For the text-containing cell, return its midpoint in [X, Y] coordinate format. 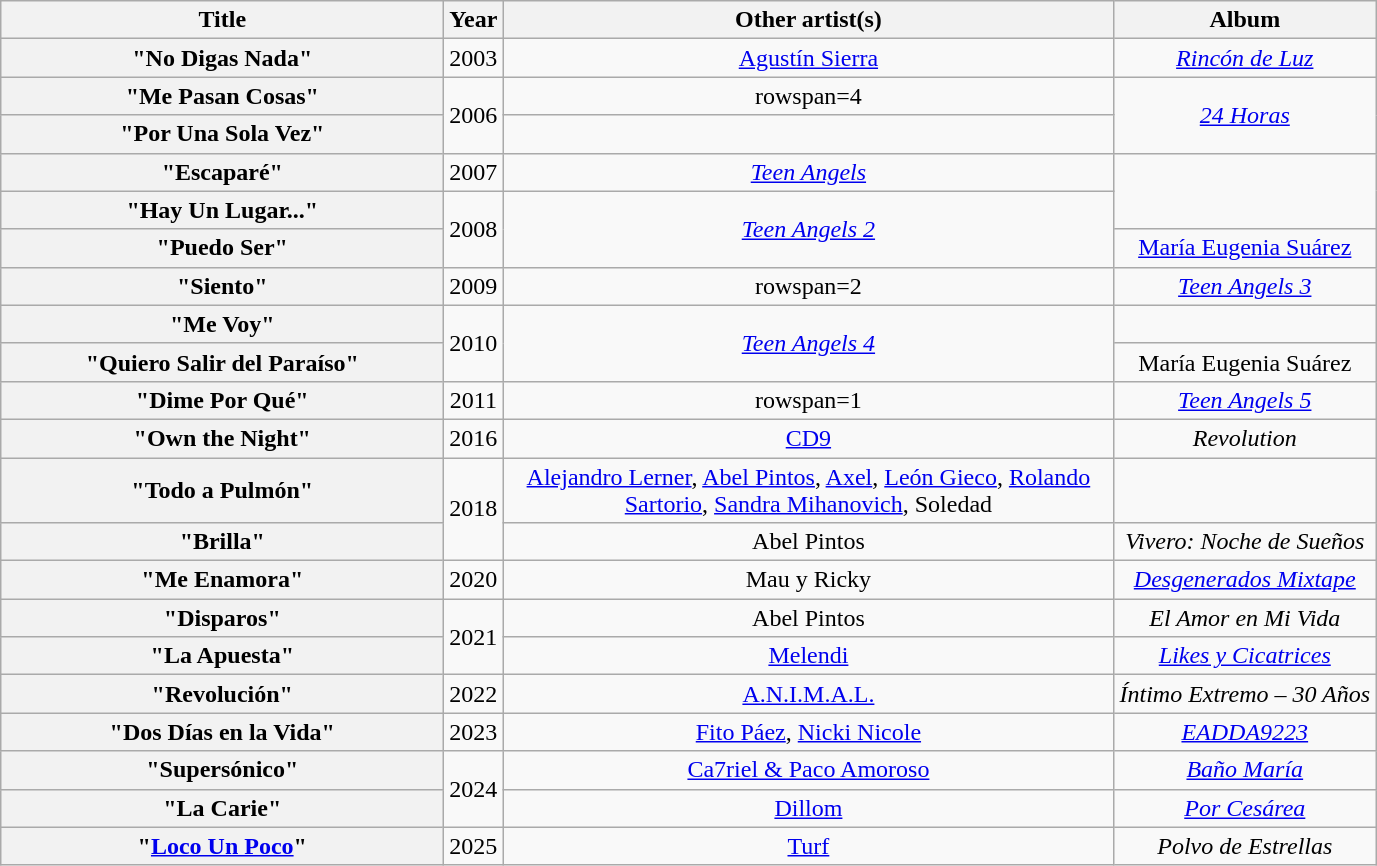
Album [1245, 20]
Title [222, 20]
Teen Angels 5 [1245, 400]
"La Apuesta" [222, 656]
Vivero: Noche de Sueños [1245, 542]
CD9 [808, 438]
2022 [474, 694]
Por Cesárea [1245, 808]
"Disparos" [222, 618]
2021 [474, 637]
rowspan=1 [808, 400]
rowspan=2 [808, 286]
Rincón de Luz [1245, 58]
"Brilla" [222, 542]
Desgenerados Mixtape [1245, 580]
Revolution [1245, 438]
"Puedo Ser" [222, 248]
"Hay Un Lugar..." [222, 210]
Ca7riel & Paco Amoroso [808, 770]
Mau y Ricky [808, 580]
"Siento" [222, 286]
rowspan=4 [808, 96]
"Supersónico" [222, 770]
2010 [474, 343]
"Dos Días en la Vida" [222, 732]
Turf [808, 846]
24 Horas [1245, 115]
Teen Angels 3 [1245, 286]
Melendi [808, 656]
2007 [474, 172]
"Por Una Sola Vez" [222, 134]
"Own the Night" [222, 438]
"No Digas Nada" [222, 58]
2003 [474, 58]
"Me Enamora" [222, 580]
2009 [474, 286]
2008 [474, 229]
El Amor en Mi Vida [1245, 618]
Year [474, 20]
"Todo a Pulmón" [222, 490]
Agustín Sierra [808, 58]
2023 [474, 732]
2011 [474, 400]
"Me Voy" [222, 324]
"Revolución" [222, 694]
Íntimo Extremo – 30 Años [1245, 694]
Teen Angels 4 [808, 343]
"Dime Por Qué" [222, 400]
2006 [474, 115]
2024 [474, 789]
EADDA9223 [1245, 732]
Dillom [808, 808]
2018 [474, 510]
Fito Páez, Nicki Nicole [808, 732]
Baño María [1245, 770]
Likes y Cicatrices [1245, 656]
"Loco Un Poco" [222, 846]
"Me Pasan Cosas" [222, 96]
Other artist(s) [808, 20]
A.N.I.M.A.L. [808, 694]
"La Carie" [222, 808]
Alejandro Lerner, Abel Pintos, Axel, León Gieco, Rolando Sartorio, Sandra Mihanovich, Soledad [808, 490]
"Escaparé" [222, 172]
Teen Angels 2 [808, 229]
Polvo de Estrellas [1245, 846]
2020 [474, 580]
2016 [474, 438]
"Quiero Salir del Paraíso" [222, 362]
2025 [474, 846]
Teen Angels [808, 172]
